Determine the (x, y) coordinate at the center of the cell enclosing the given text.  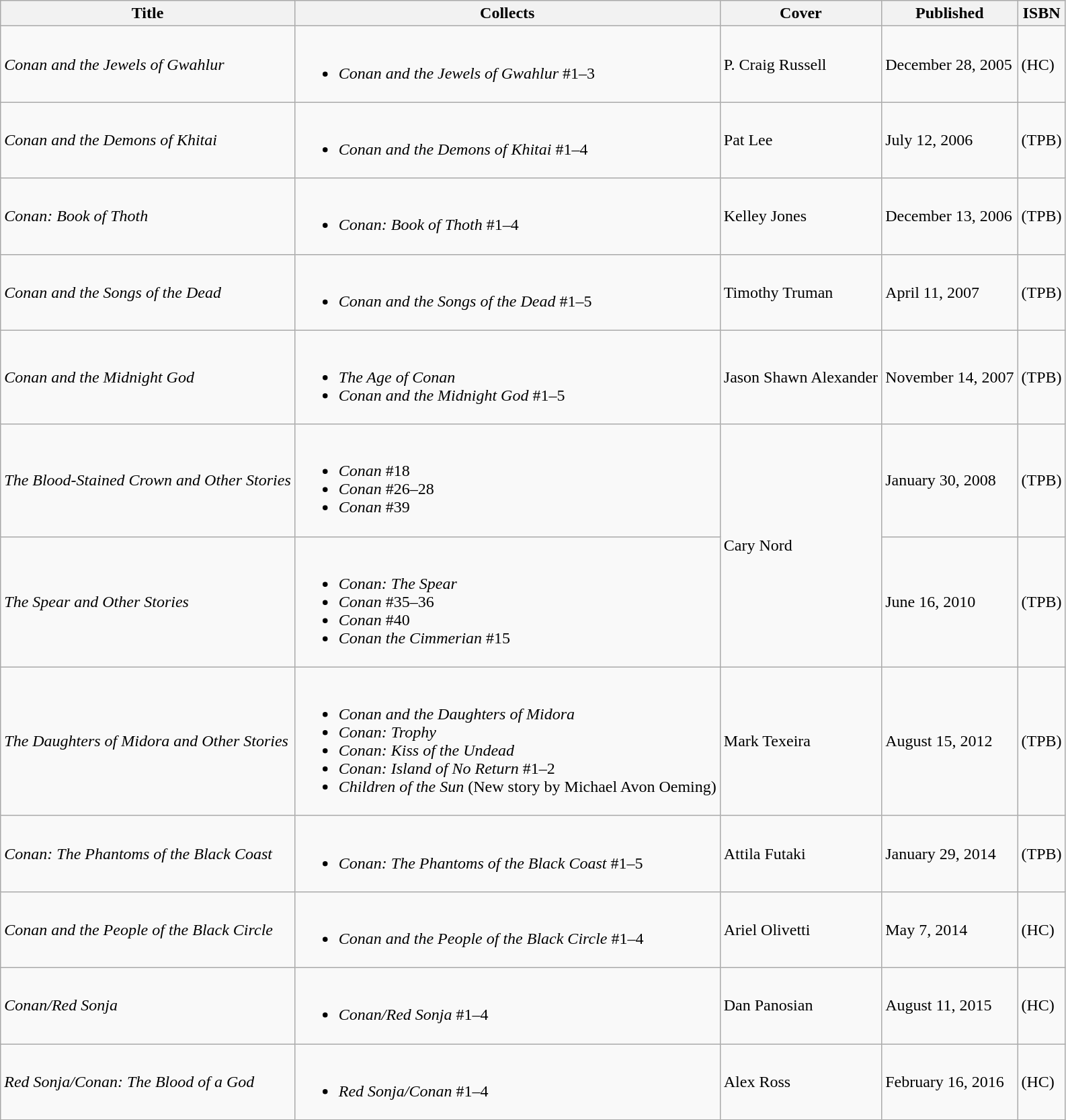
Conan #18Conan #26–28Conan #39 (507, 480)
Conan and the Jewels of Gwahlur (148, 65)
Attila Futaki (801, 854)
The Age of ConanConan and the Midnight God #1–5 (507, 377)
December 13, 2006 (950, 216)
Collects (507, 13)
Conan: Book of Thoth #1–4 (507, 216)
Kelley Jones (801, 216)
Conan: Book of Thoth (148, 216)
December 28, 2005 (950, 65)
January 29, 2014 (950, 854)
Alex Ross (801, 1081)
Red Sonja/Conan #1–4 (507, 1081)
August 11, 2015 (950, 1006)
April 11, 2007 (950, 292)
June 16, 2010 (950, 602)
July 12, 2006 (950, 140)
Conan: The Phantoms of the Black Coast (148, 854)
Conan and the People of the Black Circle (148, 929)
P. Craig Russell (801, 65)
Jason Shawn Alexander (801, 377)
Conan: The SpearConan #35–36Conan #40Conan the Cimmerian #15 (507, 602)
Title (148, 13)
Cover (801, 13)
The Spear and Other Stories (148, 602)
February 16, 2016 (950, 1081)
Conan and the Songs of the Dead (148, 292)
Conan and the Demons of Khitai (148, 140)
Pat Lee (801, 140)
November 14, 2007 (950, 377)
August 15, 2012 (950, 741)
Conan/Red Sonja #1–4 (507, 1006)
Conan and the Songs of the Dead #1–5 (507, 292)
Timothy Truman (801, 292)
Conan and the People of the Black Circle #1–4 (507, 929)
The Blood-Stained Crown and Other Stories (148, 480)
Conan and the Midnight God (148, 377)
May 7, 2014 (950, 929)
Conan and the Jewels of Gwahlur #1–3 (507, 65)
Red Sonja/Conan: The Blood of a God (148, 1081)
Ariel Olivetti (801, 929)
Conan and the Demons of Khitai #1–4 (507, 140)
Mark Texeira (801, 741)
Published (950, 13)
Conan: The Phantoms of the Black Coast #1–5 (507, 854)
Conan/Red Sonja (148, 1006)
ISBN (1042, 13)
January 30, 2008 (950, 480)
Dan Panosian (801, 1006)
The Daughters of Midora and Other Stories (148, 741)
Cary Nord (801, 546)
